Pinpoint the cell where the given text exists, returning its (X, Y) midpoint coordinate. 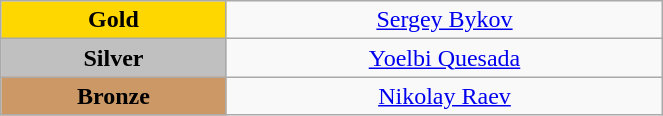
Bronze (114, 96)
Nikolay Raev (444, 96)
Gold (114, 20)
Sergey Bykov (444, 20)
Silver (114, 58)
Yoelbi Quesada (444, 58)
